Provide the [X, Y] coordinate of the cell's center where the given text is located.  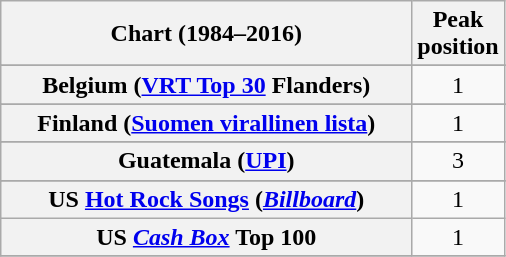
3 [458, 161]
Finland (Suomen virallinen lista) [206, 123]
Chart (1984–2016) [206, 34]
Belgium (VRT Top 30 Flanders) [206, 85]
US Hot Rock Songs (Billboard) [206, 199]
US Cash Box Top 100 [206, 237]
Peakposition [458, 34]
Guatemala (UPI) [206, 161]
